Return [X, Y] of the center of cell containing provided text 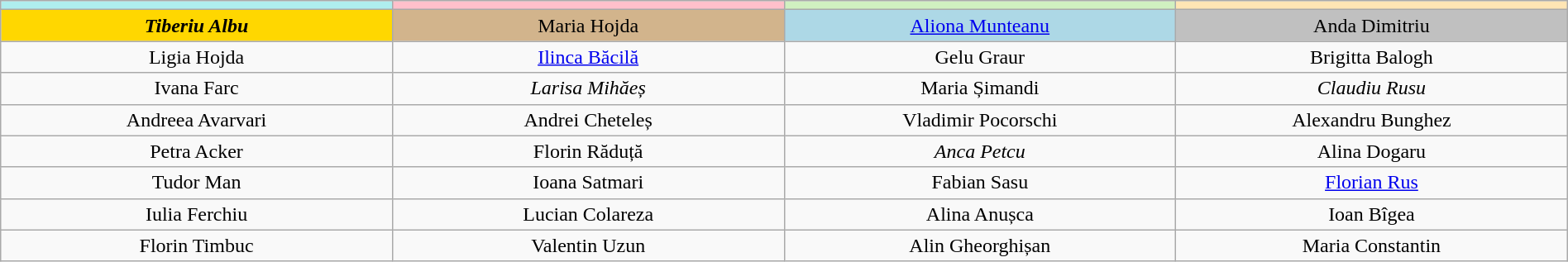
Gelu Graur [980, 57]
Lucian Colareza [588, 214]
Claudiu Rusu [1372, 88]
Alina Dogaru [1372, 151]
Tudor Man [197, 183]
Tiberiu Albu [197, 26]
Maria Șimandi [980, 88]
Ilinca Băcilă [588, 57]
Valentin Uzun [588, 245]
Ligia Hojda [197, 57]
Maria Hojda [588, 26]
Alina Anușca [980, 214]
Anda Dimitriu [1372, 26]
Ioana Satmari [588, 183]
Florian Rus [1372, 183]
Ivana Farc [197, 88]
Alexandru Bunghez [1372, 120]
Maria Constantin [1372, 245]
Aliona Munteanu [980, 26]
Brigitta Balogh [1372, 57]
Fabian Sasu [980, 183]
Andrei Cheteleș [588, 120]
Andreea Avarvari [197, 120]
Ioan Bîgea [1372, 214]
Florin Răduță [588, 151]
Iulia Ferchiu [197, 214]
Alin Gheorghișan [980, 245]
Larisa Mihăeș [588, 88]
Petra Acker [197, 151]
Florin Timbuc [197, 245]
Anca Petcu [980, 151]
Vladimir Pocorschi [980, 120]
